Pinpoint the cell where the given text exists, returning its (x, y) midpoint coordinate. 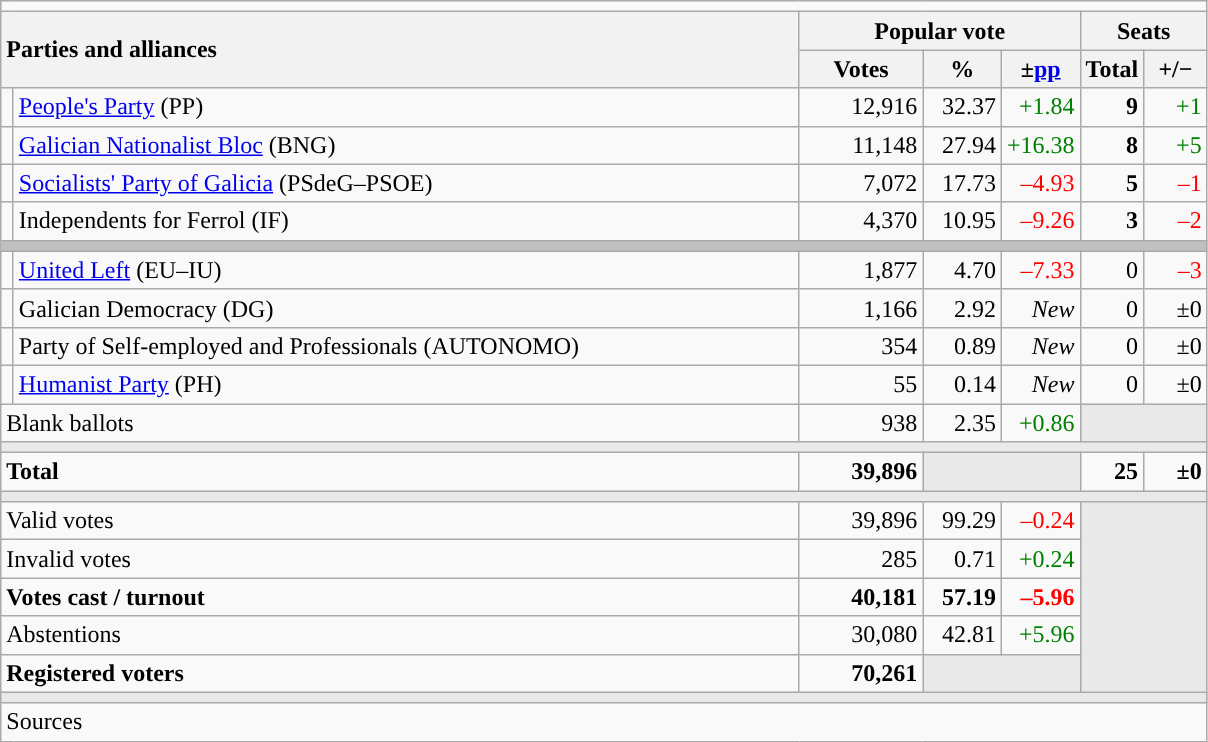
–0.24 (1040, 521)
Party of Self-employed and Professionals (AUTONOMO) (406, 346)
Invalid votes (400, 559)
1,877 (861, 270)
–5.96 (1040, 597)
–2 (1176, 221)
57.19 (962, 597)
+0.24 (1040, 559)
+16.38 (1040, 145)
Registered voters (400, 673)
Sources (604, 722)
32.37 (962, 107)
Seats (1144, 31)
People's Party (PP) (406, 107)
25 (1112, 472)
Popular vote (940, 31)
+5 (1176, 145)
10.95 (962, 221)
Abstentions (400, 635)
Independents for Ferrol (IF) (406, 221)
2.92 (962, 308)
Votes (861, 69)
354 (861, 346)
3 (1112, 221)
11,148 (861, 145)
Galician Nationalist Bloc (BNG) (406, 145)
40,181 (861, 597)
–7.33 (1040, 270)
±pp (1040, 69)
4,370 (861, 221)
938 (861, 423)
0.89 (962, 346)
United Left (EU–IU) (406, 270)
0.14 (962, 384)
Valid votes (400, 521)
–9.26 (1040, 221)
–3 (1176, 270)
70,261 (861, 673)
1,166 (861, 308)
27.94 (962, 145)
Blank ballots (400, 423)
9 (1112, 107)
–1 (1176, 183)
Galician Democracy (DG) (406, 308)
2.35 (962, 423)
+1 (1176, 107)
99.29 (962, 521)
30,080 (861, 635)
+1.84 (1040, 107)
285 (861, 559)
5 (1112, 183)
42.81 (962, 635)
+/− (1176, 69)
+5.96 (1040, 635)
% (962, 69)
8 (1112, 145)
Votes cast / turnout (400, 597)
0.71 (962, 559)
17.73 (962, 183)
7,072 (861, 183)
Humanist Party (PH) (406, 384)
4.70 (962, 270)
Socialists' Party of Galicia (PSdeG–PSOE) (406, 183)
Parties and alliances (400, 50)
+0.86 (1040, 423)
55 (861, 384)
12,916 (861, 107)
–4.93 (1040, 183)
